Search for the cell housing the specified text and yield its [X, Y] center coordinate. 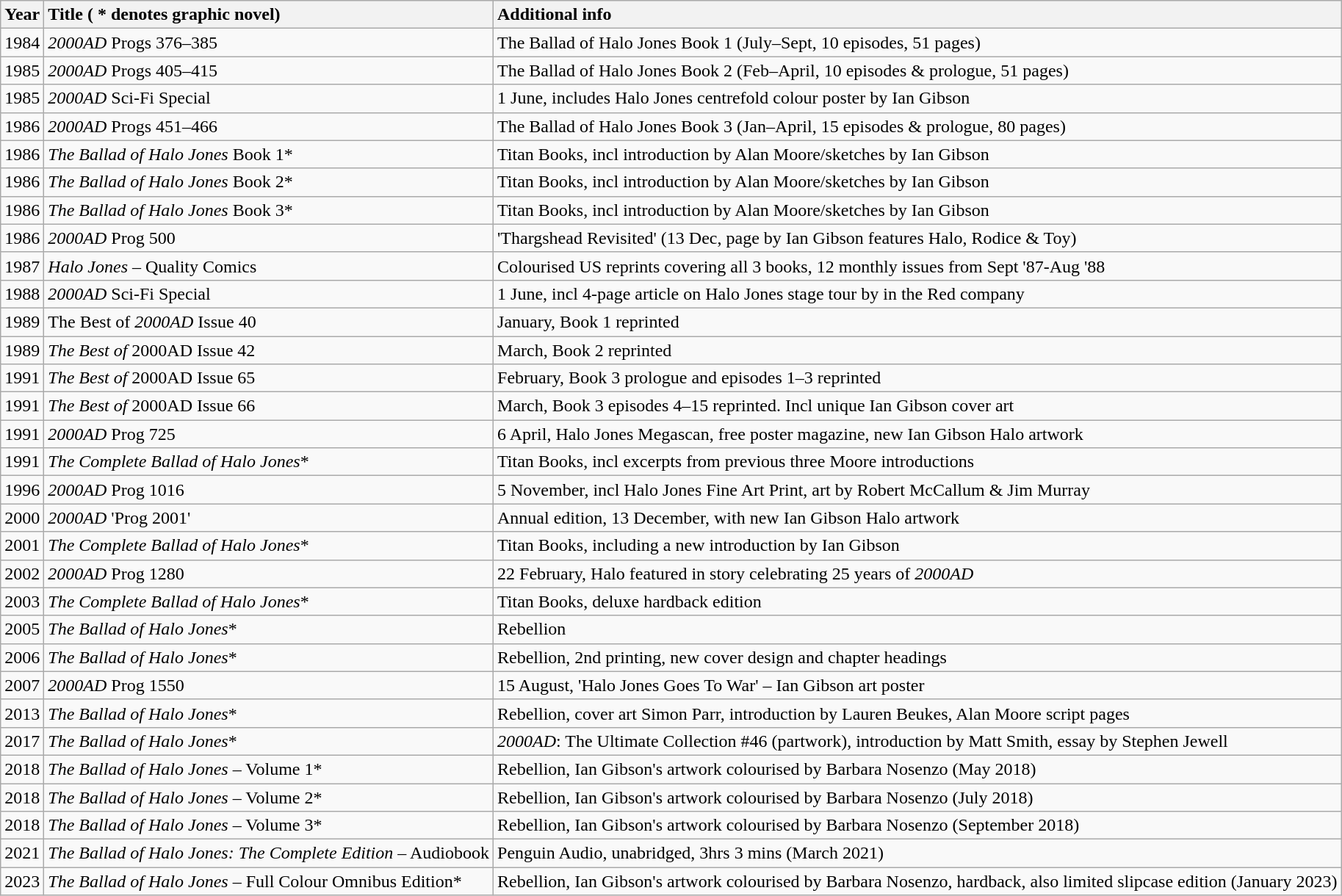
Rebellion, Ian Gibson's artwork colourised by Barbara Nosenzo (July 2018) [917, 797]
1987 [22, 266]
2000AD Progs 451–466 [269, 126]
2006 [22, 657]
2002 [22, 574]
'Thargshead Revisited' (13 Dec, page by Ian Gibson features Halo, Rodice & Toy) [917, 238]
The Ballad of Halo Jones Book 1 (July–Sept, 10 episodes, 51 pages) [917, 43]
Rebellion, Ian Gibson's artwork colourised by Barbara Nosenzo (May 2018) [917, 769]
The Best of 2000AD Issue 65 [269, 378]
The Best of 2000AD Issue 66 [269, 406]
March, Book 2 reprinted [917, 350]
Year [22, 15]
February, Book 3 prologue and episodes 1–3 reprinted [917, 378]
2001 [22, 546]
Rebellion, Ian Gibson's artwork colourised by Barbara Nosenzo, hardback, also limited slipcase edition (January 2023) [917, 881]
Colourised US reprints covering all 3 books, 12 monthly issues from Sept '87-Aug '88 [917, 266]
Title ( * denotes graphic novel) [269, 15]
5 November, incl Halo Jones Fine Art Print, art by Robert McCallum & Jim Murray [917, 490]
Annual edition, 13 December, with new Ian Gibson Halo artwork [917, 518]
1984 [22, 43]
2000AD Prog 1550 [269, 685]
The Ballad of Halo Jones Book 2 (Feb–April, 10 episodes & prologue, 51 pages) [917, 71]
Rebellion, cover art Simon Parr, introduction by Lauren Beukes, Alan Moore script pages [917, 713]
March, Book 3 episodes 4–15 reprinted. Incl unique Ian Gibson cover art [917, 406]
2000AD Prog 725 [269, 434]
January, Book 1 reprinted [917, 322]
1996 [22, 490]
1 June, incl 4-page article on Halo Jones stage tour by in the Red company [917, 294]
2000AD Prog 500 [269, 238]
Rebellion, Ian Gibson's artwork colourised by Barbara Nosenzo (September 2018) [917, 825]
Rebellion [917, 629]
2000AD: The Ultimate Collection #46 (partwork), introduction by Matt Smith, essay by Stephen Jewell [917, 741]
15 August, 'Halo Jones Goes To War' – Ian Gibson art poster [917, 685]
The Best of 2000AD Issue 42 [269, 350]
The Ballad of Halo Jones – Volume 3* [269, 825]
2005 [22, 629]
The Ballad of Halo Jones Book 2* [269, 182]
The Ballad of Halo Jones – Full Colour Omnibus Edition* [269, 881]
The Ballad of Halo Jones – Volume 2* [269, 797]
Additional info [917, 15]
2000AD Progs 376–385 [269, 43]
2023 [22, 881]
Halo Jones – Quality Comics [269, 266]
2017 [22, 741]
Titan Books, incl excerpts from previous three Moore introductions [917, 462]
The Ballad of Halo Jones: The Complete Edition – Audiobook [269, 853]
2000AD 'Prog 2001' [269, 518]
2000AD Prog 1280 [269, 574]
The Ballad of Halo Jones Book 3 (Jan–April, 15 episodes & prologue, 80 pages) [917, 126]
2000AD Progs 405–415 [269, 71]
The Best of 2000AD Issue 40 [269, 322]
The Ballad of Halo Jones – Volume 1* [269, 769]
The Ballad of Halo Jones Book 3* [269, 210]
1 June, includes Halo Jones centrefold colour poster by Ian Gibson [917, 98]
The Ballad of Halo Jones Book 1* [269, 154]
Titan Books, including a new introduction by Ian Gibson [917, 546]
2007 [22, 685]
Rebellion, 2nd printing, new cover design and chapter headings [917, 657]
2000AD Prog 1016 [269, 490]
2000 [22, 518]
Titan Books, deluxe hardback edition [917, 601]
Penguin Audio, unabridged, 3hrs 3 mins (March 2021) [917, 853]
2003 [22, 601]
6 April, Halo Jones Megascan, free poster magazine, new Ian Gibson Halo artwork [917, 434]
2021 [22, 853]
2013 [22, 713]
1988 [22, 294]
22 February, Halo featured in story celebrating 25 years of 2000AD [917, 574]
